Find where the given text appears and provide that cell's center as [X, Y] coordinate. 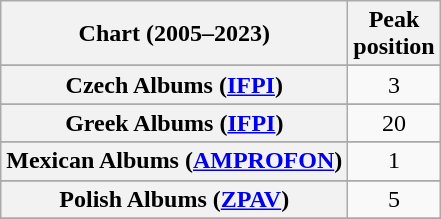
1 [394, 161]
3 [394, 85]
Mexican Albums (AMPROFON) [174, 161]
Greek Albums (IFPI) [174, 123]
20 [394, 123]
Chart (2005–2023) [174, 34]
5 [394, 199]
Czech Albums (IFPI) [174, 85]
Peakposition [394, 34]
Polish Albums (ZPAV) [174, 199]
